Provide the [X, Y] coordinate of the cell's center where the given text is located.  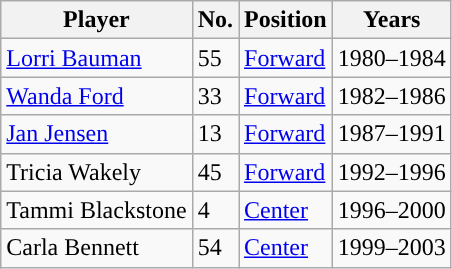
1987–1991 [392, 134]
Player [96, 20]
Lorri Bauman [96, 58]
4 [215, 210]
54 [215, 248]
1999–2003 [392, 248]
55 [215, 58]
Years [392, 20]
Wanda Ford [96, 96]
45 [215, 172]
1982–1986 [392, 96]
33 [215, 96]
1992–1996 [392, 172]
Tammi Blackstone [96, 210]
Jan Jensen [96, 134]
Carla Bennett [96, 248]
No. [215, 20]
1996–2000 [392, 210]
1980–1984 [392, 58]
Position [285, 20]
Tricia Wakely [96, 172]
13 [215, 134]
